Detect which cell encompasses the target text, then output its [X, Y] center coordinate. 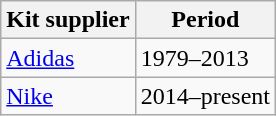
Period [205, 20]
2014–present [205, 96]
Kit supplier [68, 20]
Adidas [68, 58]
1979–2013 [205, 58]
Nike [68, 96]
